Extract the [X, Y] coordinate from the center of the cell holding the provided text.  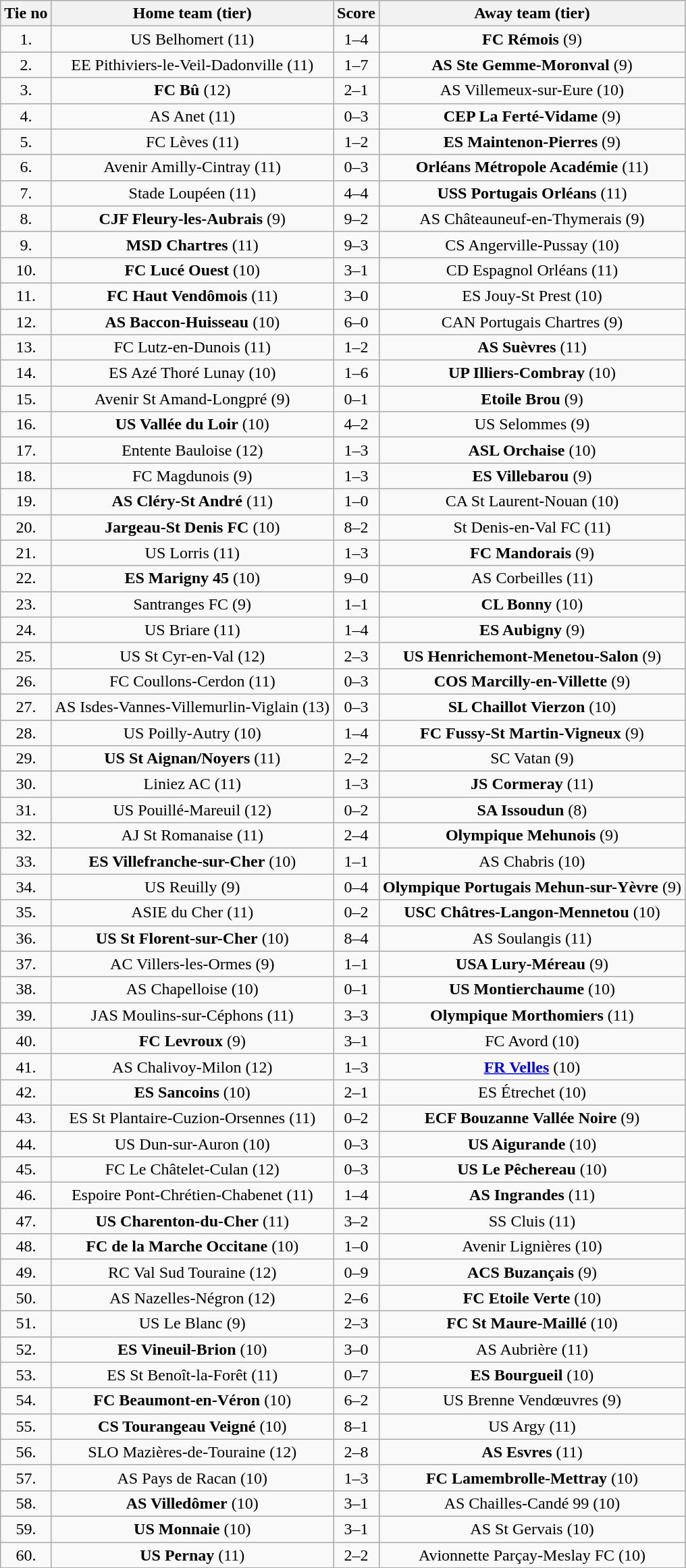
6–2 [357, 1401]
Olympique Mehunois (9) [532, 836]
52. [26, 1349]
CD Espagnol Orléans (11) [532, 270]
Olympique Portugais Mehun-sur-Yèvre (9) [532, 887]
30. [26, 784]
US Reuilly (9) [192, 887]
ES Aubigny (9) [532, 630]
JAS Moulins-sur-Céphons (11) [192, 1015]
MSD Chartres (11) [192, 244]
UP Illiers-Combray (10) [532, 373]
US Henrichemont-Menetou-Salon (9) [532, 655]
9–3 [357, 244]
60. [26, 1555]
31. [26, 810]
Etoile Brou (9) [532, 399]
26. [26, 681]
1–7 [357, 65]
15. [26, 399]
AJ St Romanaise (11) [192, 836]
Entente Bauloise (12) [192, 450]
36. [26, 938]
46. [26, 1195]
US Monnaie (10) [192, 1529]
FC Bû (12) [192, 90]
25. [26, 655]
21. [26, 553]
9–2 [357, 219]
Score [357, 13]
AS Chapelloise (10) [192, 990]
12. [26, 322]
14. [26, 373]
8–4 [357, 938]
22. [26, 578]
CL Bonny (10) [532, 604]
FC Lucé Ouest (10) [192, 270]
43. [26, 1118]
US Montierchaume (10) [532, 990]
CAN Portugais Chartres (9) [532, 322]
ES Villefranche-sur-Cher (10) [192, 861]
FC St Maure-Maillé (10) [532, 1324]
US St Cyr-en-Val (12) [192, 655]
US Briare (11) [192, 630]
SC Vatan (9) [532, 759]
Liniez AC (11) [192, 784]
Avenir St Amand-Longpré (9) [192, 399]
US Pouillé-Mareuil (12) [192, 810]
50. [26, 1298]
6–0 [357, 322]
3–3 [357, 1015]
ASL Orchaise (10) [532, 450]
7. [26, 193]
Santranges FC (9) [192, 604]
2–6 [357, 1298]
FC Fussy-St Martin-Vigneux (9) [532, 732]
AS Esvres (11) [532, 1452]
ECF Bouzanne Vallée Noire (9) [532, 1118]
FC Avord (10) [532, 1041]
FC Haut Vendômois (11) [192, 296]
ES St Benoît-la-Forêt (11) [192, 1375]
20. [26, 527]
54. [26, 1401]
US Poilly-Autry (10) [192, 732]
8–2 [357, 527]
55. [26, 1426]
ACS Buzançais (9) [532, 1272]
2–8 [357, 1452]
ES Jouy-St Prest (10) [532, 296]
FC Coullons-Cerdon (11) [192, 681]
35. [26, 913]
1. [26, 39]
4. [26, 116]
ES Sancoins (10) [192, 1092]
EE Pithiviers-le-Veil-Dadonville (11) [192, 65]
Away team (tier) [532, 13]
56. [26, 1452]
US Argy (11) [532, 1426]
US Pernay (11) [192, 1555]
58. [26, 1503]
AS Pays de Racan (10) [192, 1478]
US Aigurande (10) [532, 1144]
8. [26, 219]
AS Aubrière (11) [532, 1349]
US Le Pêchereau (10) [532, 1170]
2–4 [357, 836]
ES Villebarou (9) [532, 476]
1–6 [357, 373]
CEP La Ferté-Vidame (9) [532, 116]
CS Angerville-Pussay (10) [532, 244]
33. [26, 861]
SL Chaillot Vierzon (10) [532, 707]
AS Villedômer (10) [192, 1503]
ES Marigny 45 (10) [192, 578]
RC Val Sud Touraine (12) [192, 1272]
US Dun-sur-Auron (10) [192, 1144]
16. [26, 425]
23. [26, 604]
ES St Plantaire-Cuzion-Orsennes (11) [192, 1118]
27. [26, 707]
AS Corbeilles (11) [532, 578]
FC Lèves (11) [192, 142]
24. [26, 630]
FC Beaumont-en-Véron (10) [192, 1401]
ES Maintenon-Pierres (9) [532, 142]
ES Étrechet (10) [532, 1092]
4–2 [357, 425]
9. [26, 244]
AS Chalivoy-Milon (12) [192, 1066]
39. [26, 1015]
FC Lamembrolle-Mettray (10) [532, 1478]
Avenir Lignières (10) [532, 1247]
FC Le Châtelet-Culan (12) [192, 1170]
Orléans Métropole Académie (11) [532, 167]
17. [26, 450]
FC Magdunois (9) [192, 476]
44. [26, 1144]
COS Marcilly-en-Villette (9) [532, 681]
3–2 [357, 1221]
0–4 [357, 887]
45. [26, 1170]
51. [26, 1324]
Avenir Amilly-Cintray (11) [192, 167]
Olympique Morthomiers (11) [532, 1015]
SS Cluis (11) [532, 1221]
57. [26, 1478]
US St Florent-sur-Cher (10) [192, 938]
5. [26, 142]
USA Lury-Méreau (9) [532, 964]
Avionnette Parçay-Meslay FC (10) [532, 1555]
JS Cormeray (11) [532, 784]
59. [26, 1529]
FC Levroux (9) [192, 1041]
USS Portugais Orléans (11) [532, 193]
AS Isdes-Vannes-Villemurlin-Viglain (13) [192, 707]
FR Velles (10) [532, 1066]
ES Vineuil-Brion (10) [192, 1349]
0–7 [357, 1375]
SA Issoudun (8) [532, 810]
AS Ingrandes (11) [532, 1195]
AS Soulangis (11) [532, 938]
ES Bourgueil (10) [532, 1375]
6. [26, 167]
US Charenton-du-Cher (11) [192, 1221]
FC Lutz-en-Dunois (11) [192, 348]
47. [26, 1221]
Stade Loupéen (11) [192, 193]
USC Châtres-Langon-Mennetou (10) [532, 913]
US Lorris (11) [192, 553]
9–0 [357, 578]
AS Villemeux-sur-Eure (10) [532, 90]
ASIE du Cher (11) [192, 913]
Espoire Pont-Chrétien-Chabenet (11) [192, 1195]
48. [26, 1247]
40. [26, 1041]
ES Azé Thoré Lunay (10) [192, 373]
AC Villers-les-Ormes (9) [192, 964]
Home team (tier) [192, 13]
US Brenne Vendœuvres (9) [532, 1401]
8–1 [357, 1426]
FC Etoile Verte (10) [532, 1298]
Tie no [26, 13]
28. [26, 732]
49. [26, 1272]
11. [26, 296]
US Selommes (9) [532, 425]
US Vallée du Loir (10) [192, 425]
18. [26, 476]
29. [26, 759]
4–4 [357, 193]
3. [26, 90]
41. [26, 1066]
Jargeau-St Denis FC (10) [192, 527]
CA St Laurent-Nouan (10) [532, 502]
AS Nazelles-Négron (12) [192, 1298]
CS Tourangeau Veigné (10) [192, 1426]
FC Mandorais (9) [532, 553]
US Belhomert (11) [192, 39]
FC de la Marche Occitane (10) [192, 1247]
SLO Mazières-de-Touraine (12) [192, 1452]
53. [26, 1375]
34. [26, 887]
42. [26, 1092]
AS Cléry-St André (11) [192, 502]
AS St Gervais (10) [532, 1529]
2. [26, 65]
AS Chabris (10) [532, 861]
US Le Blanc (9) [192, 1324]
AS Anet (11) [192, 116]
AS Ste Gemme-Moronval (9) [532, 65]
37. [26, 964]
AS Suèvres (11) [532, 348]
19. [26, 502]
38. [26, 990]
0–9 [357, 1272]
AS Chailles-Candé 99 (10) [532, 1503]
13. [26, 348]
32. [26, 836]
St Denis-en-Val FC (11) [532, 527]
AS Châteauneuf-en-Thymerais (9) [532, 219]
US St Aignan/Noyers (11) [192, 759]
FC Rémois (9) [532, 39]
10. [26, 270]
AS Baccon-Huisseau (10) [192, 322]
CJF Fleury-les-Aubrais (9) [192, 219]
